From the cell containing the given text, extract its center point as [X, Y] coordinate. 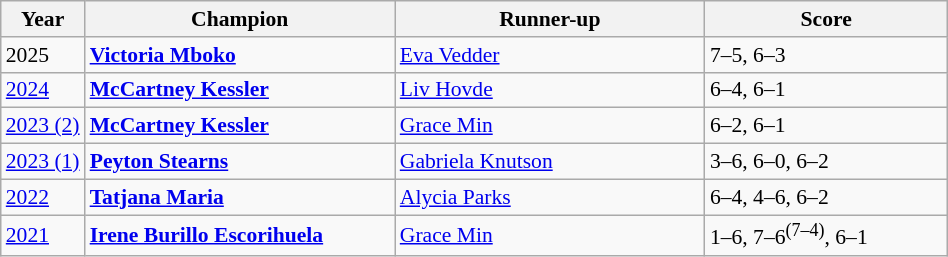
2025 [43, 55]
Year [43, 19]
6–4, 6–1 [826, 90]
Eva Vedder [550, 55]
2023 (2) [43, 126]
2022 [43, 197]
Runner-up [550, 19]
2023 (1) [43, 162]
2024 [43, 90]
Irene Burillo Escorihuela [240, 236]
6–2, 6–1 [826, 126]
Gabriela Knutson [550, 162]
7–5, 6–3 [826, 55]
1–6, 7–6(7–4), 6–1 [826, 236]
Alycia Parks [550, 197]
Victoria Mboko [240, 55]
2021 [43, 236]
Liv Hovde [550, 90]
Tatjana Maria [240, 197]
6–4, 4–6, 6–2 [826, 197]
Champion [240, 19]
3–6, 6–0, 6–2 [826, 162]
Score [826, 19]
Peyton Stearns [240, 162]
